Return (x, y) of the center of cell containing provided text 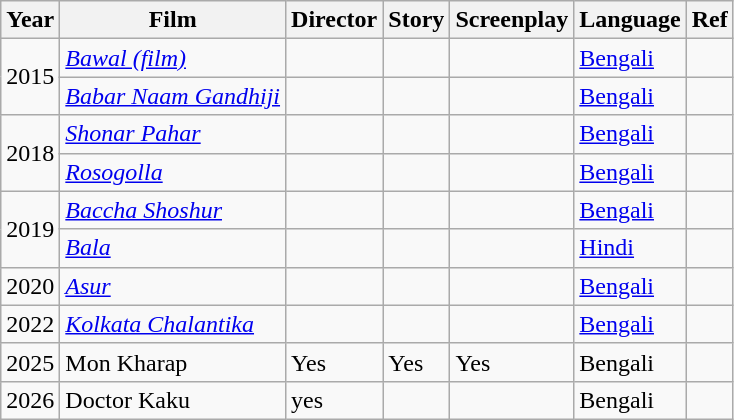
Film (173, 20)
Screenplay (512, 20)
Director (334, 20)
yes (334, 400)
Bawal (film) (173, 58)
Rosogolla (173, 172)
Story (416, 20)
Year (30, 20)
Asur (173, 286)
Babar Naam Gandhiji (173, 96)
2022 (30, 324)
2026 (30, 400)
Baccha Shoshur (173, 210)
Hindi (630, 248)
2020 (30, 286)
Mon Kharap (173, 362)
Doctor Kaku (173, 400)
2019 (30, 229)
Shonar Pahar (173, 134)
Language (630, 20)
2015 (30, 77)
2025 (30, 362)
2018 (30, 153)
Kolkata Chalantika (173, 324)
Ref (710, 20)
Bala (173, 248)
